Scan for the cell matching the given text and deliver its [X, Y] coordinate at center. 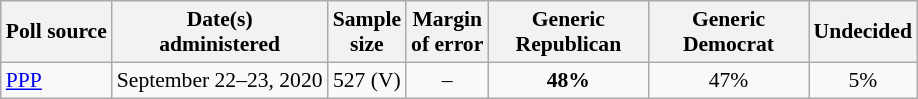
47% [728, 80]
Undecided [863, 32]
527 (V) [367, 80]
Samplesize [367, 32]
September 22–23, 2020 [220, 80]
Marginof error [447, 32]
GenericDemocrat [728, 32]
GenericRepublican [568, 32]
– [447, 80]
5% [863, 80]
Date(s)administered [220, 32]
Poll source [56, 32]
48% [568, 80]
PPP [56, 80]
